Locate the cell with the specified text and output its (x, y) center coordinate. 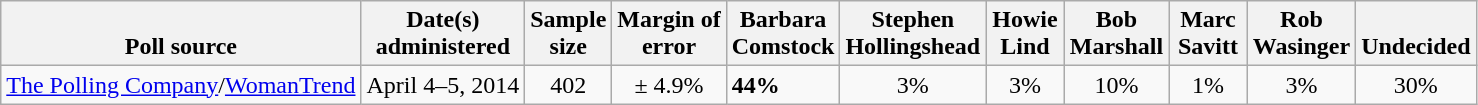
44% (783, 85)
Poll source (181, 34)
1% (1208, 85)
Undecided (1416, 34)
The Polling Company/WomanTrend (181, 85)
Samplesize (568, 34)
± 4.9% (669, 85)
402 (568, 85)
RobWasinger (1301, 34)
BarbaraComstock (783, 34)
Date(s)administered (443, 34)
10% (1116, 85)
April 4–5, 2014 (443, 85)
Margin oferror (669, 34)
BobMarshall (1116, 34)
MarcSavitt (1208, 34)
30% (1416, 85)
HowieLind (1026, 34)
StephenHollingshead (913, 34)
